From the cell containing the given text, extract its center point as (x, y) coordinate. 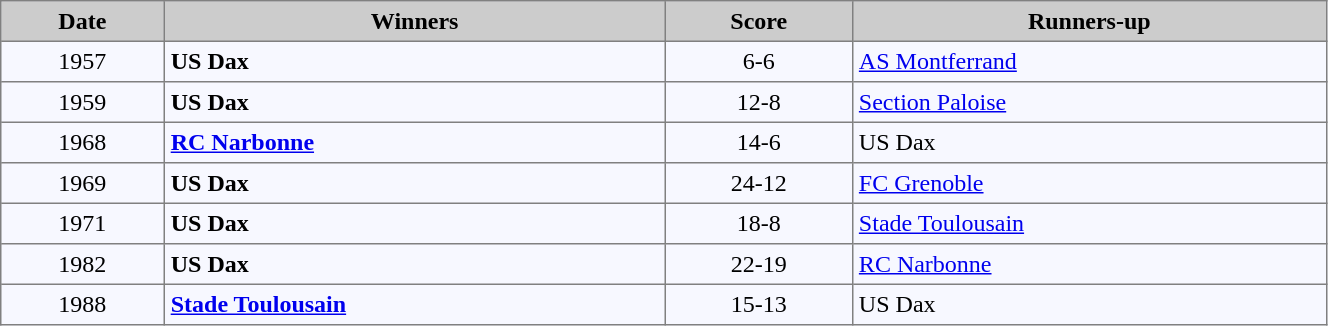
1971 (82, 223)
Section Paloise (1089, 102)
6-6 (758, 61)
18-8 (758, 223)
14-6 (758, 142)
1969 (82, 183)
1968 (82, 142)
1957 (82, 61)
FC Grenoble (1089, 183)
AS Montferrand (1089, 61)
12-8 (758, 102)
Date (82, 21)
1988 (82, 304)
1982 (82, 264)
Score (758, 21)
24-12 (758, 183)
Winners (414, 21)
Runners-up (1089, 21)
22-19 (758, 264)
15-13 (758, 304)
1959 (82, 102)
